From the cell containing the given text, extract its center point as (x, y) coordinate. 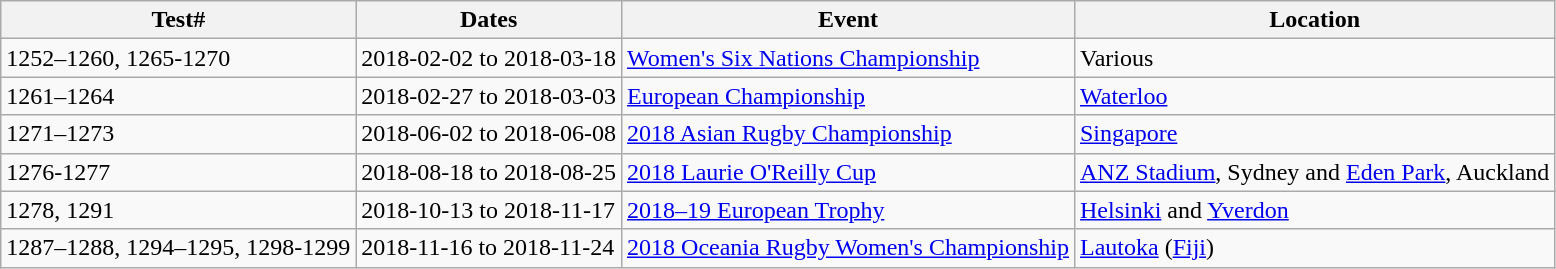
Lautoka (Fiji) (1314, 248)
1271–1273 (178, 134)
Event (848, 20)
Location (1314, 20)
2018 Oceania Rugby Women's Championship (848, 248)
2018-06-02 to 2018-06-08 (489, 134)
1252–1260, 1265-1270 (178, 58)
Waterloo (1314, 96)
Women's Six Nations Championship (848, 58)
Test# (178, 20)
Dates (489, 20)
2018-10-13 to 2018-11-17 (489, 210)
1278, 1291 (178, 210)
2018 Laurie O'Reilly Cup (848, 172)
1276-1277 (178, 172)
1287–1288, 1294–1295, 1298-1299 (178, 248)
Helsinki and Yverdon (1314, 210)
2018-11-16 to 2018-11-24 (489, 248)
1261–1264 (178, 96)
2018-08-18 to 2018-08-25 (489, 172)
European Championship (848, 96)
2018-02-02 to 2018-03-18 (489, 58)
ANZ Stadium, Sydney and Eden Park, Auckland (1314, 172)
2018-02-27 to 2018-03-03 (489, 96)
Singapore (1314, 134)
Various (1314, 58)
2018 Asian Rugby Championship (848, 134)
2018–19 European Trophy (848, 210)
